For the text-containing cell, return its midpoint in [X, Y] coordinate format. 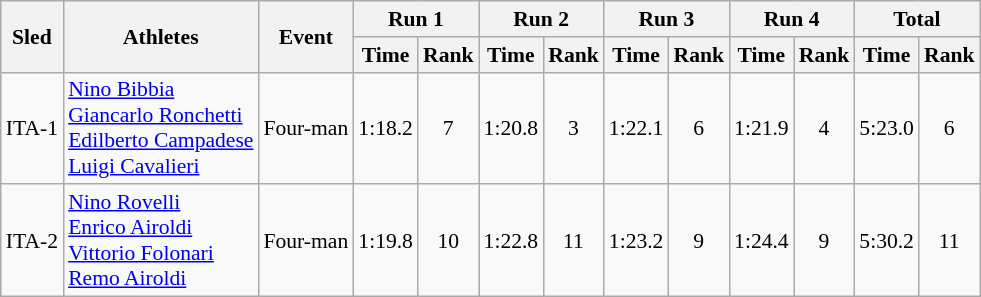
ITA-2 [32, 241]
10 [448, 241]
4 [824, 128]
Nino BibbiaGiancarlo RonchettiEdilberto CampadeseLuigi Cavalieri [160, 128]
1:19.8 [386, 241]
1:24.4 [762, 241]
Run 4 [792, 19]
3 [574, 128]
Nino RovelliEnrico AiroldiVittorio FolonariRemo Airoldi [160, 241]
Event [306, 36]
Sled [32, 36]
1:21.9 [762, 128]
5:23.0 [886, 128]
1:22.8 [512, 241]
Run 1 [416, 19]
1:20.8 [512, 128]
1:18.2 [386, 128]
Athletes [160, 36]
5:30.2 [886, 241]
7 [448, 128]
1:22.1 [636, 128]
Run 2 [542, 19]
ITA-1 [32, 128]
Run 3 [666, 19]
Total [916, 19]
1:23.2 [636, 241]
